Locate the cell with the specified text and output its (X, Y) center coordinate. 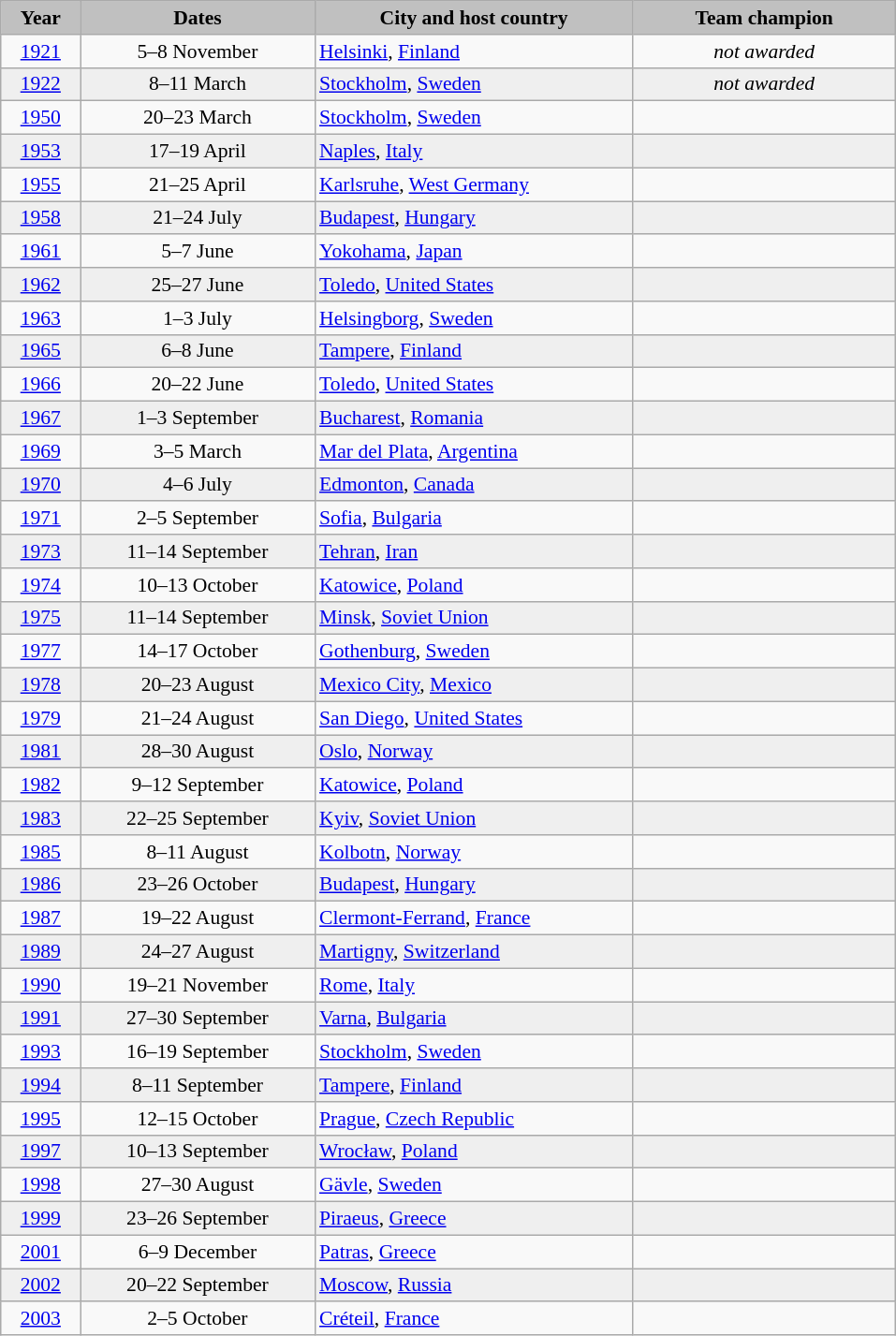
1979 (41, 718)
19–22 August (198, 918)
2002 (41, 1285)
1966 (41, 385)
10–13 October (198, 585)
Sofia, Bulgaria (474, 519)
1981 (41, 752)
12–15 October (198, 1119)
Dates (198, 18)
28–30 August (198, 752)
Prague, Czech Republic (474, 1119)
Créteil, France (474, 1319)
City and host country (474, 18)
Minsk, Soviet Union (474, 618)
1977 (41, 652)
5–8 November (198, 51)
1989 (41, 952)
3–5 March (198, 451)
1955 (41, 184)
25–27 June (198, 285)
1963 (41, 318)
Moscow, Russia (474, 1285)
21–24 August (198, 718)
Patras, Greece (474, 1252)
5–7 June (198, 252)
1962 (41, 285)
Helsinki, Finland (474, 51)
Clermont-Ferrand, France (474, 918)
1987 (41, 918)
6–8 June (198, 351)
1965 (41, 351)
Helsingborg, Sweden (474, 318)
23–26 October (198, 885)
1995 (41, 1119)
1985 (41, 852)
Team champion (764, 18)
21–24 July (198, 218)
1967 (41, 418)
20–22 June (198, 385)
24–27 August (198, 952)
1991 (41, 1019)
San Diego, United States (474, 718)
1922 (41, 84)
Gothenburg, Sweden (474, 652)
Rome, Italy (474, 985)
20–22 September (198, 1285)
17–19 April (198, 152)
1993 (41, 1052)
2–5 October (198, 1319)
19–21 November (198, 985)
Gävle, Sweden (474, 1185)
8–11 March (198, 84)
Kolbotn, Norway (474, 852)
23–26 September (198, 1219)
4–6 July (198, 485)
1969 (41, 451)
6–9 December (198, 1252)
2003 (41, 1319)
20–23 August (198, 685)
Naples, Italy (474, 152)
1953 (41, 152)
1994 (41, 1085)
1–3 September (198, 418)
21–25 April (198, 184)
1982 (41, 785)
1970 (41, 485)
8–11 September (198, 1085)
Karlsruhe, West Germany (474, 184)
Mexico City, Mexico (474, 685)
1974 (41, 585)
1921 (41, 51)
Yokohama, Japan (474, 252)
16–19 September (198, 1052)
1961 (41, 252)
1999 (41, 1219)
8–11 August (198, 852)
Wrocław, Poland (474, 1152)
22–25 September (198, 818)
2001 (41, 1252)
9–12 September (198, 785)
Edmonton, Canada (474, 485)
1975 (41, 618)
Tehran, Iran (474, 551)
1–3 July (198, 318)
Piraeus, Greece (474, 1219)
Oslo, Norway (474, 752)
1998 (41, 1185)
1986 (41, 885)
Year (41, 18)
10–13 September (198, 1152)
1983 (41, 818)
1950 (41, 118)
2–5 September (198, 519)
1997 (41, 1152)
Mar del Plata, Argentina (474, 451)
1973 (41, 551)
1971 (41, 519)
1978 (41, 685)
27–30 August (198, 1185)
Kyiv, Soviet Union (474, 818)
Bucharest, Romania (474, 418)
20–23 March (198, 118)
1990 (41, 985)
Martigny, Switzerland (474, 952)
27–30 September (198, 1019)
Varna, Bulgaria (474, 1019)
1958 (41, 218)
14–17 October (198, 652)
